Extract the [X, Y] coordinate from the center of the cell holding the provided text.  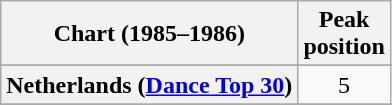
5 [344, 85]
Netherlands (Dance Top 30) [150, 85]
Peakposition [344, 34]
Chart (1985–1986) [150, 34]
